Pinpoint the cell where the given text exists, returning its (x, y) midpoint coordinate. 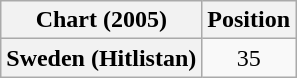
35 (249, 58)
Position (249, 20)
Chart (2005) (102, 20)
Sweden (Hitlistan) (102, 58)
